Identify which cell holds the provided text, then report its (X, Y) central coordinate. 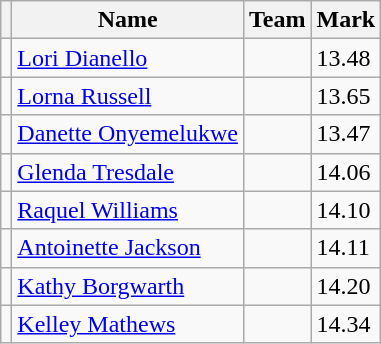
14.10 (346, 210)
Danette Onyemelukwe (128, 134)
Name (128, 20)
Kelley Mathews (128, 324)
14.11 (346, 248)
14.20 (346, 286)
13.65 (346, 96)
Lorna Russell (128, 96)
Lori Dianello (128, 58)
Team (277, 20)
13.47 (346, 134)
Raquel Williams (128, 210)
Glenda Tresdale (128, 172)
14.06 (346, 172)
Antoinette Jackson (128, 248)
14.34 (346, 324)
13.48 (346, 58)
Kathy Borgwarth (128, 286)
Mark (346, 20)
